Determine the (X, Y) coordinate at the center of the cell enclosing the given text.  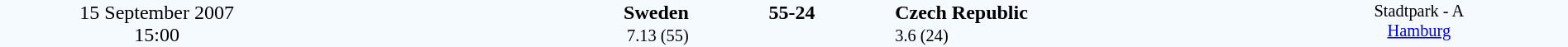
55-24 (791, 12)
Czech Republic (1082, 12)
Stadtpark - A Hamburg (1419, 23)
3.6 (24) (1082, 36)
15 September 200715:00 (157, 23)
Sweden (501, 12)
7.13 (55) (501, 36)
